Identify which cell holds the provided text, then report its (x, y) central coordinate. 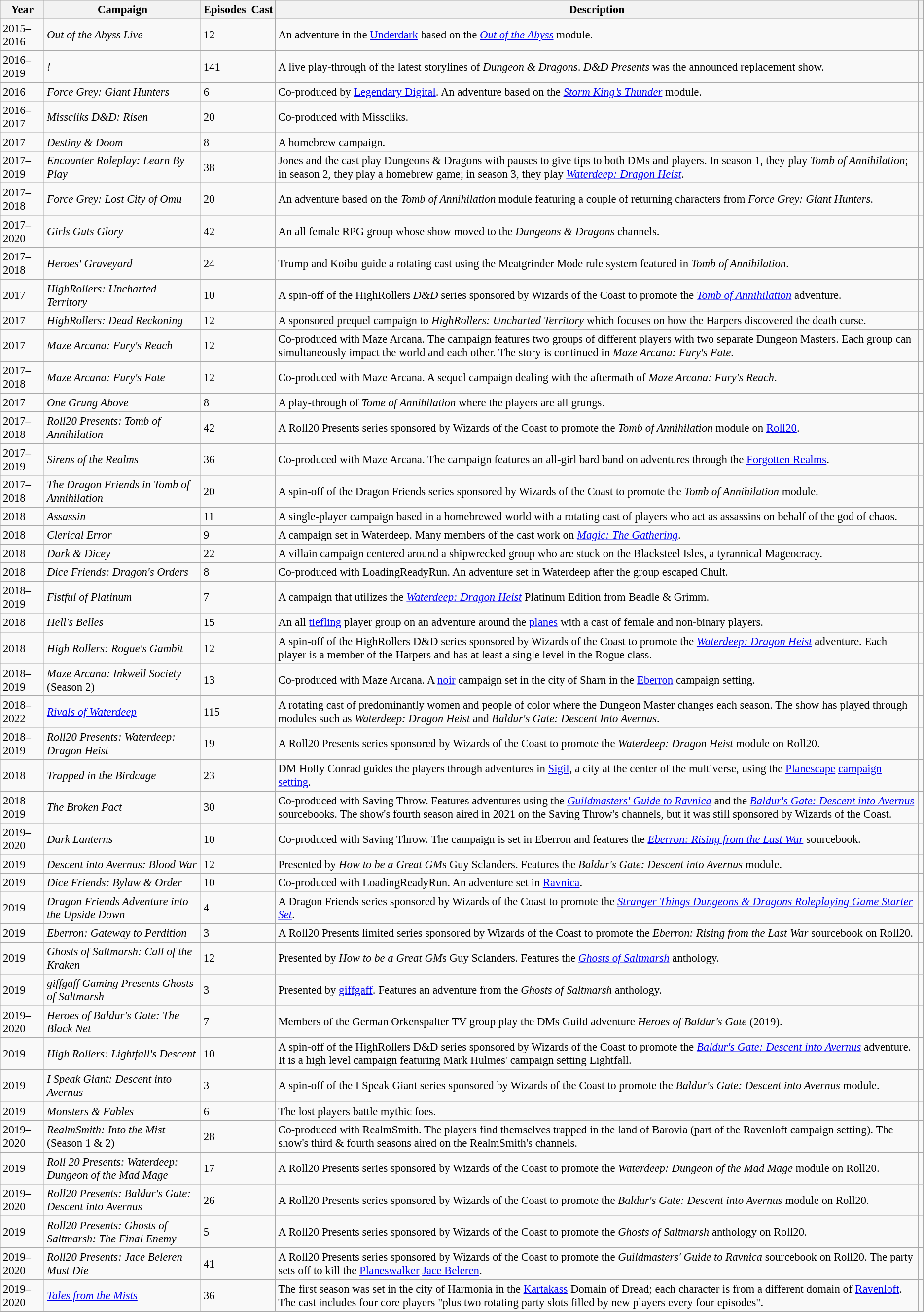
Encounter Roleplay: Learn By Play (123, 168)
Dark & Dicey (123, 554)
A Roll20 Presents series sponsored by Wizards of the Coast to promote the Ghosts of Saltmarsh anthology on Roll20. (597, 1232)
Co-produced with LoadingReadyRun. An adventure set in Ravnica. (597, 883)
Out of the Abyss Live (123, 36)
2015–2016 (23, 36)
Roll 20 Presents: Waterdeep: Dungeon of the Mad Mage (123, 1168)
Monsters & Fables (123, 1111)
Co-produced with LoadingReadyRun. An adventure set in Waterdeep after the group escaped Chult. (597, 572)
Co-produced with Maze Arcana. A sequel campaign dealing with the aftermath of Maze Arcana: Fury's Reach. (597, 378)
Presented by How to be a Great GMs Guy Sclanders. Features the Baldur's Gate: Descent into Avernus module. (597, 864)
Roll20 Presents: Waterdeep: Dragon Heist (123, 744)
Co-produced with Maze Arcana. The campaign features an all-girl bard band on adventures through the Forgotten Realms. (597, 460)
Dragon Friends Adventure into the Upside Down (123, 909)
A play-through of Tome of Annihilation where the players are all grungs. (597, 402)
Co-produced by Legendary Digital. An adventure based on the Storm King’s Thunder module. (597, 92)
141 (225, 67)
Assassin (123, 517)
38 (225, 168)
RealmSmith: Into the Mist (Season 1 & 2) (123, 1136)
2016–2017 (23, 117)
11 (225, 517)
A villain campaign centered around a shipwrecked group who are stuck on the Blacksteel Isles, a tyrannical Mageocracy. (597, 554)
Cast (262, 10)
Fistful of Platinum (123, 598)
An adventure in the Underdark based on the Out of the Abyss module. (597, 36)
A Roll20 Presents series sponsored by Wizards of the Coast to promote the Tomb of Annihilation module on Roll20. (597, 428)
HighRollers: Uncharted Territory (123, 295)
Dice Friends: Bylaw & Order (123, 883)
Tales from the Mists (123, 1295)
Presented by giffgaff. Features an adventure from the Ghosts of Saltmarsh anthology. (597, 990)
A spin-off of the HighRollers D&D series sponsored by Wizards of the Coast to promote the Tomb of Annihilation adventure. (597, 295)
23 (225, 775)
Trump and Koibu guide a rotating cast using the Meatgrinder Mode rule system featured in Tomb of Annihilation. (597, 263)
24 (225, 263)
5 (225, 1232)
Description (597, 10)
Heroes' Graveyard (123, 263)
One Grung Above (123, 402)
Clerical Error (123, 535)
giffgaff Gaming Presents Ghosts of Saltmarsh (123, 990)
I Speak Giant: Descent into Avernus (123, 1086)
Co-produced with Maze Arcana. A noir campaign set in the city of Sharn in the Eberron campaign setting. (597, 680)
Dark Lanterns (123, 839)
A live play-through of the latest storylines of Dungeon & Dragons. D&D Presents was the announced replacement show. (597, 67)
4 (225, 909)
The lost players battle mythic foes. (597, 1111)
17 (225, 1168)
A Roll20 Presents series sponsored by Wizards of the Coast to promote the Waterdeep: Dragon Heist module on Roll20. (597, 744)
Episodes (225, 10)
! (123, 67)
The Dragon Friends in Tomb of Annihilation (123, 491)
An all tiefling player group on an adventure around the planes with a cast of female and non-binary players. (597, 623)
Co-produced with Saving Throw. The campaign is set in Eberron and features the Eberron: Rising from the Last War sourcebook. (597, 839)
The Broken Pact (123, 807)
Force Grey: Lost City of Omu (123, 199)
An adventure based on the Tomb of Annihilation module featuring a couple of returning characters from Force Grey: Giant Hunters. (597, 199)
A spin-off of the Dragon Friends series sponsored by Wizards of the Coast to promote the Tomb of Annihilation module. (597, 491)
Hell's Belles (123, 623)
30 (225, 807)
A homebrew campaign. (597, 143)
Maze Arcana: Fury's Fate (123, 378)
A Roll20 Presents limited series sponsored by Wizards of the Coast to promote the Eberron: Rising from the Last War sourcebook on Roll20. (597, 933)
Maze Arcana: Fury's Reach (123, 345)
A sponsored prequel campaign to HighRollers: Uncharted Territory which focuses on how the Harpers discovered the death curse. (597, 320)
15 (225, 623)
A spin-off of the I Speak Giant series sponsored by Wizards of the Coast to promote the Baldur's Gate: Descent into Avernus module. (597, 1086)
28 (225, 1136)
26 (225, 1200)
2016–2019 (23, 67)
115 (225, 711)
Roll20 Presents: Ghosts of Saltmarsh: The Final Enemy (123, 1232)
Ghosts of Saltmarsh: Call of the Kraken (123, 959)
19 (225, 744)
A Dragon Friends series sponsored by Wizards of the Coast to promote the Stranger Things Dungeons & Dragons Roleplaying Game Starter Set. (597, 909)
2018–2022 (23, 711)
Roll20 Presents: Tomb of Annihilation (123, 428)
A Roll20 Presents series sponsored by Wizards of the Coast to promote the Baldur's Gate: Descent into Avernus module on Roll20. (597, 1200)
Roll20 Presents: Baldur's Gate: Descent into Avernus (123, 1200)
Dice Friends: Dragon's Orders (123, 572)
High Rollers: Rogue's Gambit (123, 648)
Co-produced with Misscliks. (597, 117)
Campaign (123, 10)
13 (225, 680)
A campaign that utilizes the Waterdeep: Dragon Heist Platinum Edition from Beadle & Grimm. (597, 598)
Sirens of the Realms (123, 460)
HighRollers: Dead Reckoning (123, 320)
Trapped in the Birdcage (123, 775)
Heroes of Baldur's Gate: The Black Net (123, 1022)
Descent into Avernus: Blood War (123, 864)
DM Holly Conrad guides the players through adventures in Sigil, a city at the center of the multiverse, using the Planescape campaign setting. (597, 775)
Year (23, 10)
Force Grey: Giant Hunters (123, 92)
A single-player campaign based in a homebrewed world with a rotating cast of players who act as assassins on behalf of the god of chaos. (597, 517)
High Rollers: Lightfall's Descent (123, 1054)
2016 (23, 92)
A campaign set in Waterdeep. Many members of the cast work on Magic: The Gathering. (597, 535)
Members of the German Orkenspalter TV group play the DMs Guild adventure Heroes of Baldur's Gate (2019). (597, 1022)
Eberron: Gateway to Perdition (123, 933)
A Roll20 Presents series sponsored by Wizards of the Coast to promote the Waterdeep: Dungeon of the Mad Mage module on Roll20. (597, 1168)
41 (225, 1264)
Girls Guts Glory (123, 232)
9 (225, 535)
Misscliks D&D: Risen (123, 117)
22 (225, 554)
Destiny & Doom (123, 143)
Presented by How to be a Great GMs Guy Sclanders. Features the Ghosts of Saltmarsh anthology. (597, 959)
Roll20 Presents: Jace Beleren Must Die (123, 1264)
2017–2020 (23, 232)
Rivals of Waterdeep (123, 711)
An all female RPG group whose show moved to the Dungeons & Dragons channels. (597, 232)
Maze Arcana: Inkwell Society (Season 2) (123, 680)
